Search for the cell housing the specified text and yield its [x, y] center coordinate. 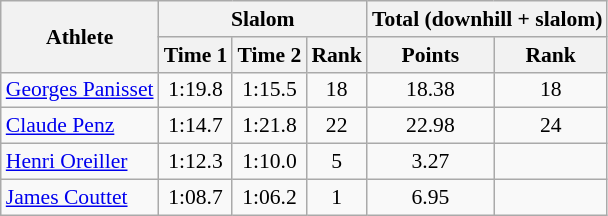
1:19.8 [196, 90]
22.98 [430, 126]
Henri Oreiller [80, 162]
1:14.7 [196, 126]
1 [336, 197]
Claude Penz [80, 126]
Athlete [80, 36]
Time 1 [196, 55]
5 [336, 162]
3.27 [430, 162]
1:21.8 [269, 126]
1:06.2 [269, 197]
18.38 [430, 90]
1:15.5 [269, 90]
Time 2 [269, 55]
Points [430, 55]
Georges Panisset [80, 90]
Total (downhill + slalom) [488, 19]
James Couttet [80, 197]
6.95 [430, 197]
1:12.3 [196, 162]
Slalom [263, 19]
24 [551, 126]
22 [336, 126]
1:08.7 [196, 197]
1:10.0 [269, 162]
